Detect which cell encompasses the target text, then output its (x, y) center coordinate. 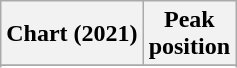
Peakposition (189, 34)
Chart (2021) (72, 34)
